Return (X, Y) of the center of cell containing provided text 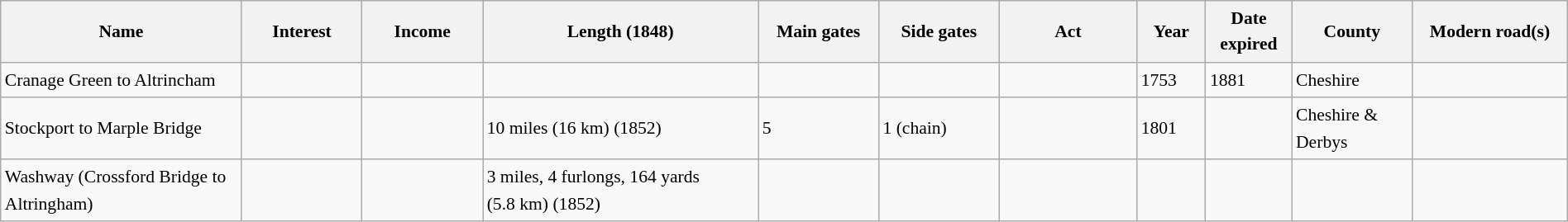
1881 (1249, 81)
Cheshire (1352, 81)
Length (1848) (620, 31)
Side gates (939, 31)
Name (121, 31)
Income (423, 31)
Cheshire & Derbys (1352, 129)
Date expired (1249, 31)
5 (819, 129)
Modern road(s) (1490, 31)
Year (1171, 31)
Stockport to Marple Bridge (121, 129)
Cranage Green to Altrincham (121, 81)
Main gates (819, 31)
10 miles (16 km) (1852) (620, 129)
County (1352, 31)
1753 (1171, 81)
Washway (Crossford Bridge to Altringham) (121, 190)
Act (1068, 31)
Interest (302, 31)
1 (chain) (939, 129)
3 miles, 4 furlongs, 164 yards (5.8 km) (1852) (620, 190)
1801 (1171, 129)
